From the cell containing the given text, extract its center point as (X, Y) coordinate. 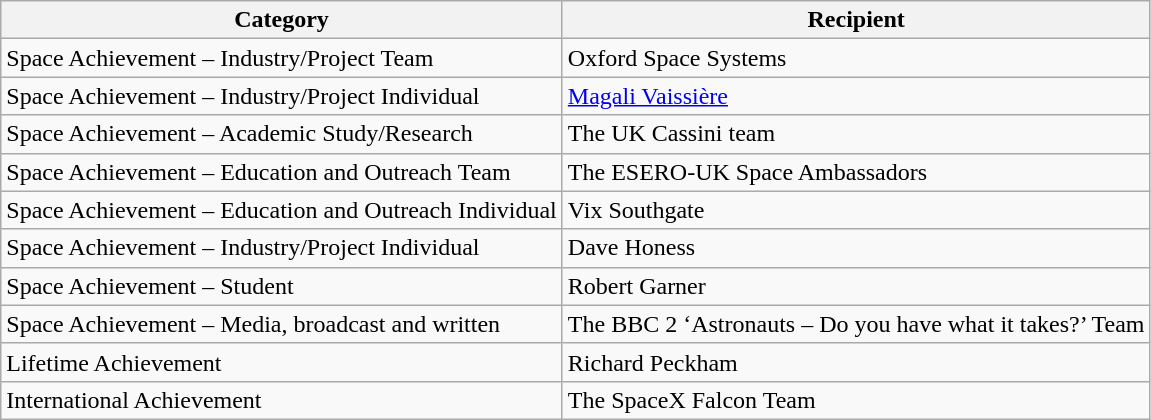
Space Achievement – Academic Study/Research (282, 134)
The ESERO-UK Space Ambassadors (856, 172)
Space Achievement – Industry/Project Team (282, 58)
Richard Peckham (856, 362)
Category (282, 20)
Vix Southgate (856, 210)
International Achievement (282, 400)
Magali Vaissière (856, 96)
The UK Cassini team (856, 134)
Dave Honess (856, 248)
The BBC 2 ‘Astronauts – Do you have what it takes?’ Team (856, 324)
Oxford Space Systems (856, 58)
Space Achievement – Media, broadcast and written (282, 324)
Robert Garner (856, 286)
The SpaceX Falcon Team (856, 400)
Recipient (856, 20)
Space Achievement – Education and Outreach Individual (282, 210)
Lifetime Achievement (282, 362)
Space Achievement – Student (282, 286)
Space Achievement – Education and Outreach Team (282, 172)
